For the text-containing cell, return its midpoint in [X, Y] coordinate format. 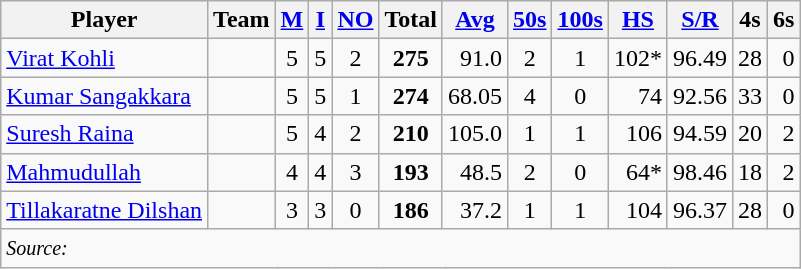
Player [104, 20]
33 [750, 96]
92.56 [700, 96]
104 [638, 210]
Suresh Raina [104, 134]
Team [242, 20]
74 [638, 96]
98.46 [700, 172]
Source: [400, 248]
18 [750, 172]
48.5 [474, 172]
186 [411, 210]
Tillakaratne Dilshan [104, 210]
94.59 [700, 134]
193 [411, 172]
6s [784, 20]
Total [411, 20]
I [320, 20]
100s [580, 20]
Mahmudullah [104, 172]
105.0 [474, 134]
96.37 [700, 210]
Kumar Sangakkara [104, 96]
91.0 [474, 58]
210 [411, 134]
102* [638, 58]
106 [638, 134]
50s [530, 20]
M [292, 20]
37.2 [474, 210]
96.49 [700, 58]
20 [750, 134]
NO [356, 20]
64* [638, 172]
4s [750, 20]
68.05 [474, 96]
274 [411, 96]
Avg [474, 20]
S/R [700, 20]
HS [638, 20]
Virat Kohli [104, 58]
275 [411, 58]
